Pinpoint the cell where the given text exists, returning its (x, y) midpoint coordinate. 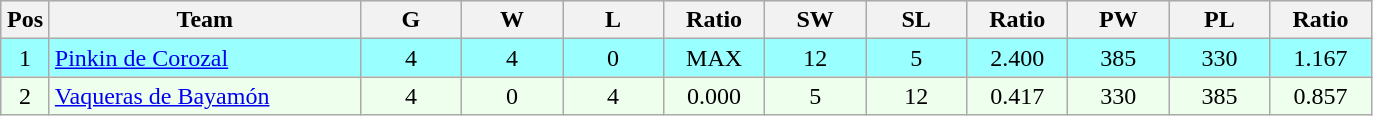
G (410, 20)
1.167 (1320, 58)
Vaqueras de Bayamón (204, 96)
PW (1118, 20)
2 (26, 96)
SW (816, 20)
Pinkin de Corozal (204, 58)
0.857 (1320, 96)
1 (26, 58)
L (612, 20)
0.000 (714, 96)
SL (916, 20)
MAX (714, 58)
PL (1220, 20)
0.417 (1018, 96)
W (512, 20)
Pos (26, 20)
Team (204, 20)
2.400 (1018, 58)
